Find where the given text appears and provide that cell's center as [x, y] coordinate. 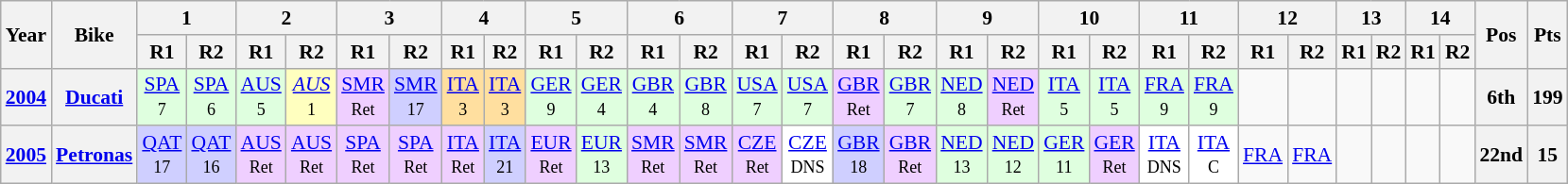
6th [1501, 96]
Pts [1548, 34]
2 [287, 18]
NED12 [1013, 155]
QAT16 [211, 155]
3 [389, 18]
GBR18 [858, 155]
GER4 [601, 96]
Bike [95, 34]
10 [1089, 18]
7 [783, 18]
12 [1287, 18]
4 [484, 18]
EURRet [550, 155]
1 [186, 18]
ITARet [463, 155]
15 [1548, 155]
9 [987, 18]
Year [26, 34]
11 [1189, 18]
GBR4 [653, 96]
ITA21 [505, 155]
SMR17 [416, 96]
GERRet [1113, 155]
CZEDNS [807, 155]
Pos [1501, 34]
SPA6 [211, 96]
6 [679, 18]
EUR13 [601, 155]
14 [1440, 18]
8 [885, 18]
AUS5 [261, 96]
2005 [26, 155]
NED8 [961, 96]
GBR8 [706, 96]
199 [1548, 96]
5 [577, 18]
CZERet [756, 155]
NEDRet [1013, 96]
Petronas [95, 155]
2004 [26, 96]
13 [1370, 18]
Ducati [95, 96]
AUS1 [312, 96]
GBR7 [911, 96]
22nd [1501, 155]
GER9 [550, 96]
NED13 [961, 155]
ITAC [1214, 155]
SPA7 [162, 96]
GER11 [1064, 155]
ITADNS [1164, 155]
QAT17 [162, 155]
